Provide the (X, Y) coordinate of the cell's center where the given text is located.  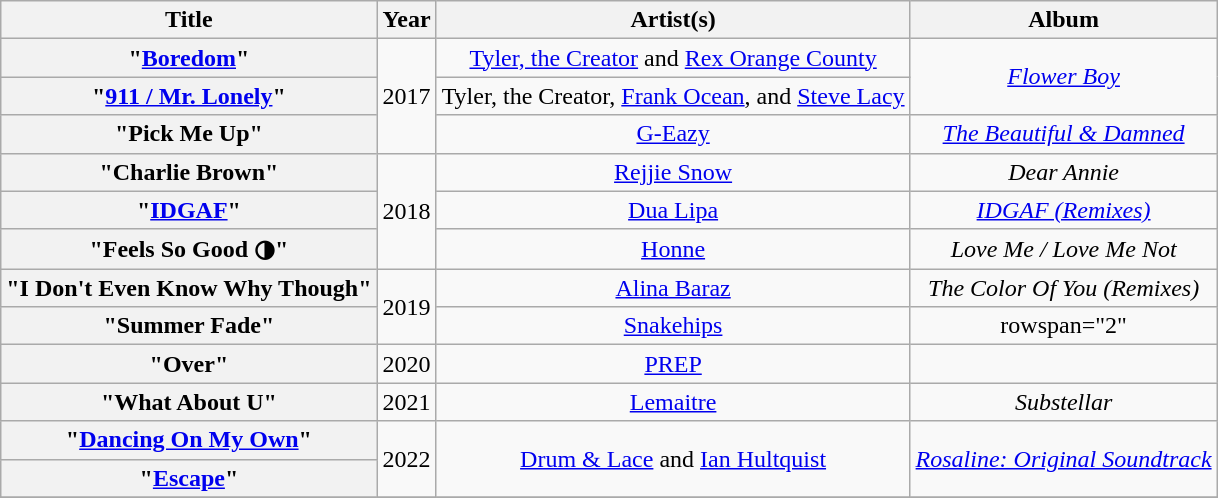
"Feels So Good ◑" (189, 249)
2017 (406, 96)
Artist(s) (673, 20)
rowspan="2" (1064, 326)
Flower Boy (1064, 77)
"IDGAF" (189, 210)
Dua Lipa (673, 210)
"911 / Mr. Lonely" (189, 96)
Rejjie Snow (673, 172)
Substellar (1064, 402)
"Over" (189, 364)
Drum & Lace and Ian Hultquist (673, 459)
2022 (406, 459)
The Color Of You (Remixes) (1064, 288)
2019 (406, 307)
The Beautiful & Damned (1064, 134)
Tyler, the Creator, Frank Ocean, and Steve Lacy (673, 96)
Alina Baraz (673, 288)
"Pick Me Up" (189, 134)
"Charlie Brown" (189, 172)
Tyler, the Creator and Rex Orange County (673, 58)
"Summer Fade" (189, 326)
Love Me / Love Me Not (1064, 249)
"Escape" (189, 478)
Title (189, 20)
Lemaitre (673, 402)
Album (1064, 20)
2018 (406, 211)
"I Don't Even Know Why Though" (189, 288)
Snakehips (673, 326)
"What About U" (189, 402)
Honne (673, 249)
Rosaline: Original Soundtrack (1064, 459)
PREP (673, 364)
2020 (406, 364)
Dear Annie (1064, 172)
Year (406, 20)
"Boredom" (189, 58)
"Dancing On My Own" (189, 440)
2021 (406, 402)
G-Eazy (673, 134)
IDGAF (Remixes) (1064, 210)
